Output the (X, Y) coordinate of the center of the cell containing the given text.  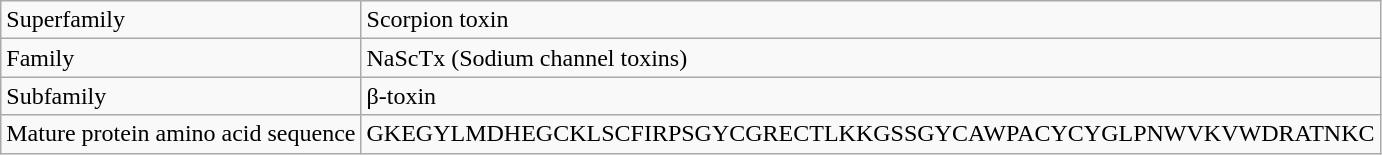
Family (181, 58)
NaScTx (Sodium channel toxins) (870, 58)
GKEGYLMDHEGCKLSCFIRPSGYCGRECTLKKGSSGYCAWPACYCYGLPNWVKVWDRATNKC (870, 134)
β-toxin (870, 96)
Subfamily (181, 96)
Scorpion toxin (870, 20)
Mature protein amino acid sequence (181, 134)
Superfamily (181, 20)
